Scan for the cell matching the given text and deliver its (x, y) coordinate at center. 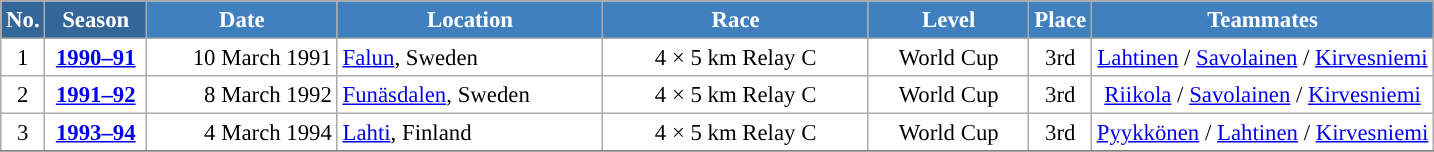
Level (948, 20)
Falun, Sweden (470, 58)
Funäsdalen, Sweden (470, 95)
Riikola / Savolainen / Kirvesniemi (1262, 95)
Date (242, 20)
Season (96, 20)
1991–92 (96, 95)
1993–94 (96, 133)
Race (736, 20)
3 (23, 133)
1990–91 (96, 58)
2 (23, 95)
Location (470, 20)
8 March 1992 (242, 95)
Teammates (1262, 20)
1 (23, 58)
Place (1060, 20)
10 March 1991 (242, 58)
No. (23, 20)
Pyykkönen / Lahtinen / Kirvesniemi (1262, 133)
Lahti, Finland (470, 133)
4 March 1994 (242, 133)
Lahtinen / Savolainen / Kirvesniemi (1262, 58)
